Output the (X, Y) coordinate of the center of the cell containing the given text.  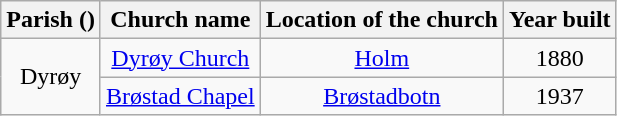
1937 (560, 96)
Brøstadbotn (382, 96)
Holm (382, 58)
Church name (180, 20)
Year built (560, 20)
Brøstad Chapel (180, 96)
Dyrøy Church (180, 58)
Dyrøy (51, 77)
Location of the church (382, 20)
Parish () (51, 20)
1880 (560, 58)
